Capture the cell that displays the provided text and extract its [X, Y] central coordinate. 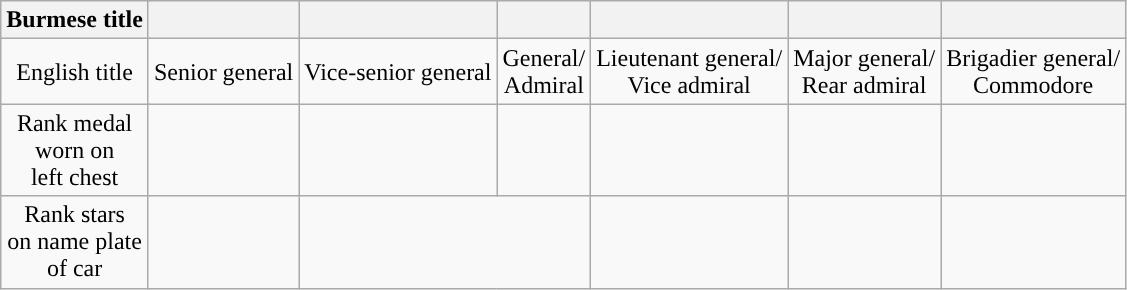
Vice-senior general [398, 72]
General/Admiral [544, 72]
Senior general [223, 72]
Rank stars on name plate of car [75, 242]
English title [75, 72]
Major general/Rear admiral [864, 72]
Rank medal worn on left chest [75, 150]
Lieutenant general/Vice admiral [690, 72]
Burmese title [75, 20]
Brigadier general/Commodore [1034, 72]
